Extract the [x, y] coordinate from the center of the cell holding the provided text.  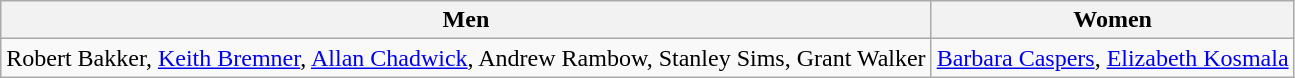
Barbara Caspers, Elizabeth Kosmala [1112, 58]
Women [1112, 20]
Robert Bakker, Keith Bremner, Allan Chadwick, Andrew Rambow, Stanley Sims, Grant Walker [466, 58]
Men [466, 20]
